Return [X, Y] of the center of cell containing provided text 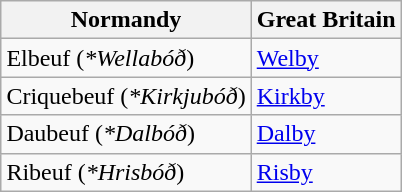
Criquebeuf (*Kirkjubóð) [126, 96]
Elbeuf (*Wellabóð) [126, 58]
Welby [326, 58]
Dalby [326, 134]
Normandy [126, 20]
Risby [326, 172]
Ribeuf (*Hrisbóð) [126, 172]
Great Britain [326, 20]
Kirkby [326, 96]
Daubeuf (*Dalbóð) [126, 134]
